Locate the cell with the specified text and output its (X, Y) center coordinate. 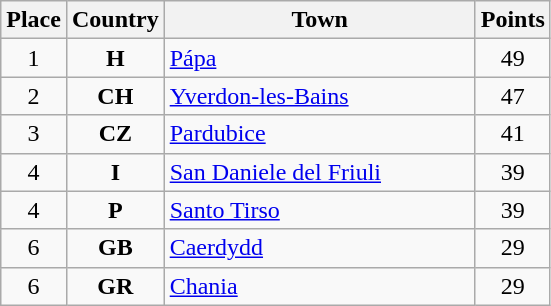
Yverdon-les-Bains (320, 96)
49 (512, 58)
2 (34, 96)
GB (115, 248)
Caerdydd (320, 248)
47 (512, 96)
3 (34, 134)
41 (512, 134)
Chania (320, 286)
Country (115, 20)
CZ (115, 134)
I (115, 172)
P (115, 210)
1 (34, 58)
Santo Tirso (320, 210)
Pardubice (320, 134)
Pápa (320, 58)
Place (34, 20)
CH (115, 96)
H (115, 58)
Points (512, 20)
San Daniele del Friuli (320, 172)
GR (115, 286)
Town (320, 20)
